Pinpoint the cell where the given text exists, returning its [x, y] midpoint coordinate. 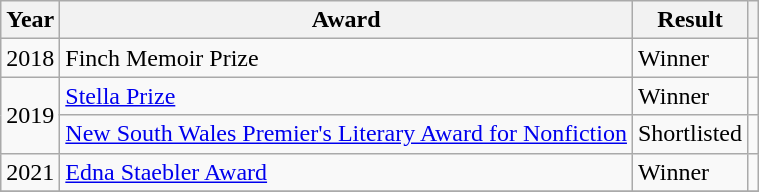
Stella Prize [346, 96]
Year [30, 20]
Award [346, 20]
2021 [30, 172]
2018 [30, 58]
Shortlisted [690, 134]
Edna Staebler Award [346, 172]
Result [690, 20]
2019 [30, 115]
Finch Memoir Prize [346, 58]
New South Wales Premier's Literary Award for Nonfiction [346, 134]
